Output the [X, Y] coordinate of the center of the cell containing the given text.  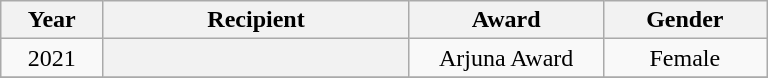
Female [684, 58]
Year [52, 20]
Gender [684, 20]
2021 [52, 58]
Recipient [256, 20]
Arjuna Award [506, 58]
Award [506, 20]
